Return [x, y] of the center of cell containing provided text 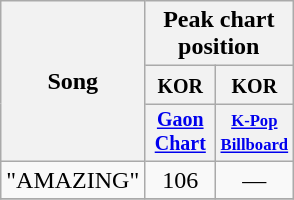
— [254, 180]
106 [180, 180]
Peak chart position [219, 34]
Song [73, 82]
Gaon Chart [180, 132]
"AMAZING" [73, 180]
K-Pop Billboard [254, 132]
